Pinpoint the cell where the given text exists, returning its (X, Y) midpoint coordinate. 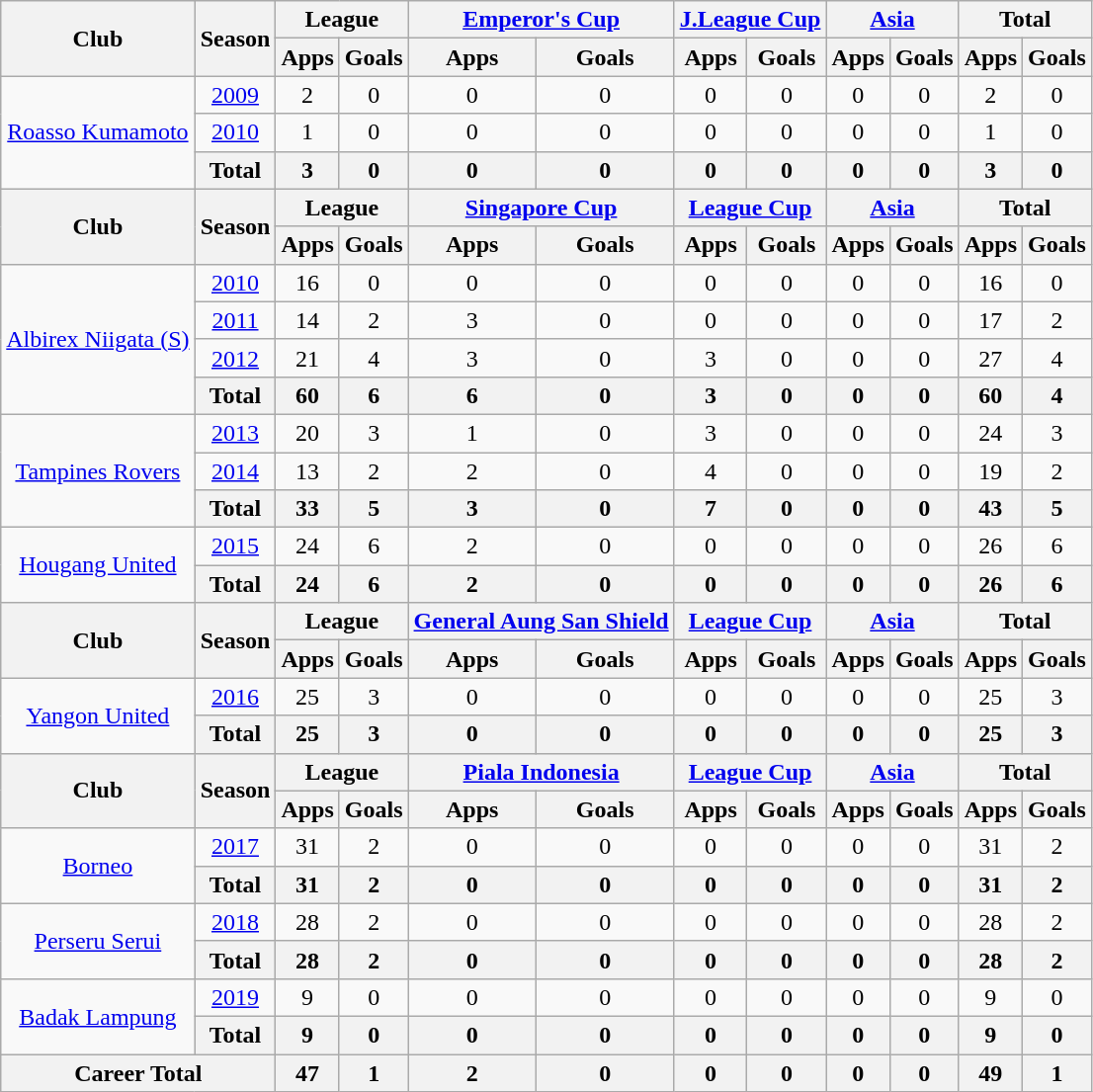
19 (990, 471)
33 (307, 509)
2015 (235, 546)
2009 (235, 95)
7 (711, 509)
Albirex Niigata (S) (98, 339)
47 (307, 1072)
2019 (235, 997)
General Aung San Shield (542, 622)
2014 (235, 471)
2013 (235, 433)
27 (990, 358)
2017 (235, 847)
14 (307, 320)
Piala Indonesia (542, 772)
Borneo (98, 866)
2016 (235, 697)
2018 (235, 922)
Perseru Serui (98, 941)
17 (990, 320)
Emperor's Cup (542, 20)
Tampines Rovers (98, 470)
Career Total (138, 1072)
13 (307, 471)
Singapore Cup (542, 208)
21 (307, 358)
Badak Lampung (98, 1016)
43 (990, 509)
J.League Cup (750, 20)
2012 (235, 358)
49 (990, 1072)
Roasso Kumamoto (98, 132)
Yangon United (98, 715)
Hougang United (98, 565)
2011 (235, 320)
20 (307, 433)
